Locate the cell with the specified text and output its [x, y] center coordinate. 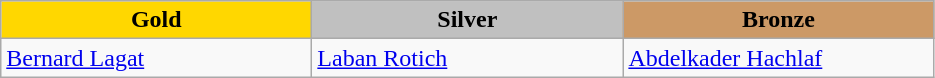
Abdelkader Hachlaf [778, 58]
Bernard Lagat [156, 58]
Laban Rotich [468, 58]
Gold [156, 20]
Silver [468, 20]
Bronze [778, 20]
